For the text-containing cell, return its midpoint in (X, Y) coordinate format. 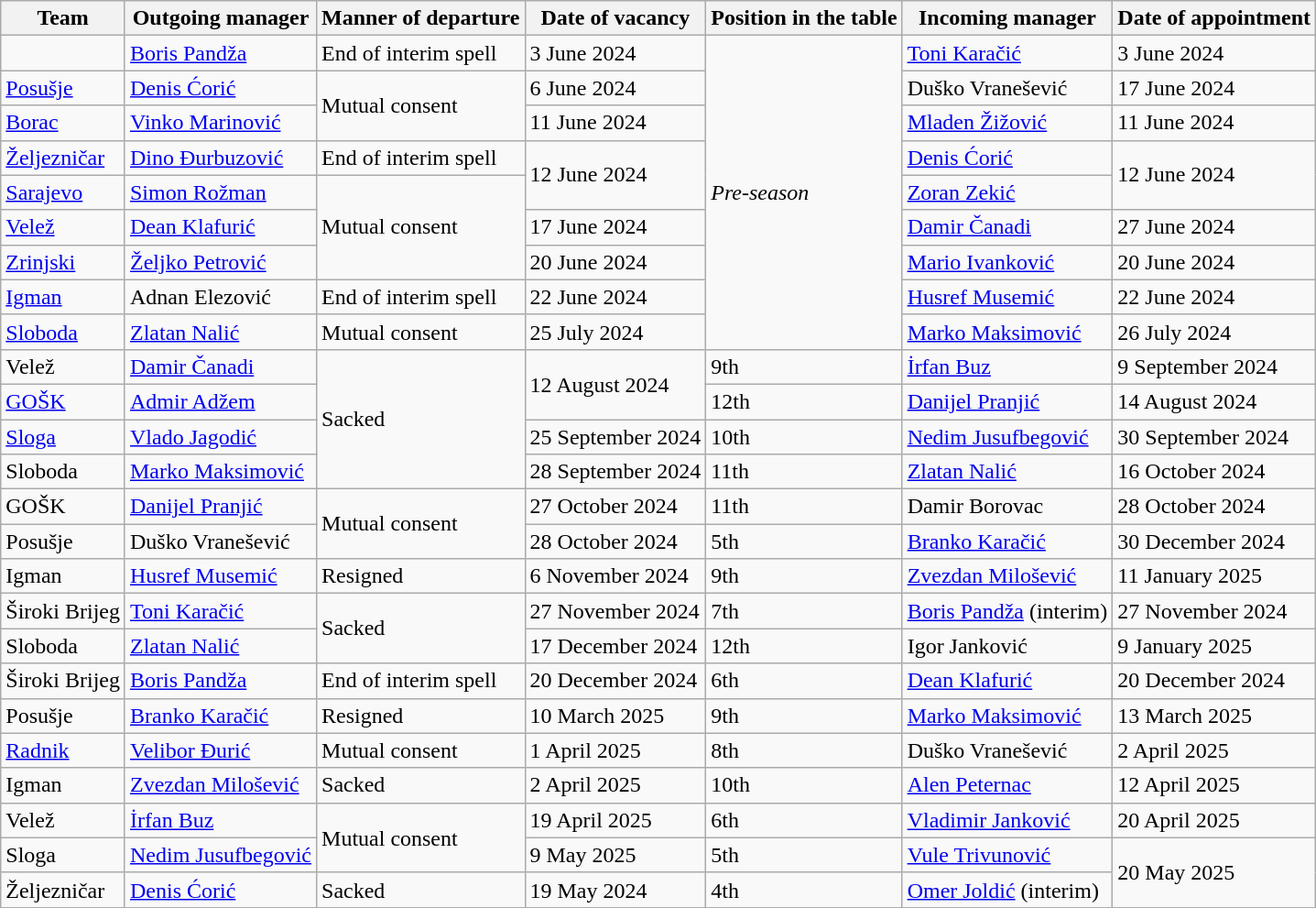
Adnan Elezović (220, 297)
28 September 2024 (615, 472)
17 December 2024 (615, 646)
9 May 2025 (615, 855)
20 April 2025 (1214, 820)
8th (804, 750)
16 October 2024 (1214, 472)
19 May 2024 (615, 890)
Željko Petrović (220, 262)
Vlado Jagodić (220, 437)
Igor Janković (1007, 646)
19 April 2025 (615, 820)
20 May 2025 (1214, 872)
9 September 2024 (1214, 366)
Manner of departure (421, 18)
Damir Borovac (1007, 507)
Vule Trivunović (1007, 855)
12 August 2024 (615, 384)
Pre-season (804, 192)
Radnik (63, 750)
Borac (63, 123)
14 August 2024 (1214, 401)
6 June 2024 (615, 88)
30 December 2024 (1214, 542)
26 July 2024 (1214, 332)
Velibor Đurić (220, 750)
Incoming manager (1007, 18)
4th (804, 890)
27 June 2024 (1214, 227)
Position in the table (804, 18)
Mladen Žižović (1007, 123)
25 September 2024 (615, 437)
6 November 2024 (615, 576)
Admir Adžem (220, 401)
Zoran Zekić (1007, 192)
Omer Joldić (interim) (1007, 890)
30 September 2024 (1214, 437)
Zrinjski (63, 262)
11 January 2025 (1214, 576)
Date of vacancy (615, 18)
Team (63, 18)
12 April 2025 (1214, 785)
Simon Rožman (220, 192)
7th (804, 611)
27 October 2024 (615, 507)
13 March 2025 (1214, 716)
25 July 2024 (615, 332)
9 January 2025 (1214, 646)
Outgoing manager (220, 18)
Dino Đurbuzović (220, 158)
Mario Ivanković (1007, 262)
Date of appointment (1214, 18)
Sarajevo (63, 192)
Boris Pandža (interim) (1007, 611)
Alen Peternac (1007, 785)
1 April 2025 (615, 750)
10 March 2025 (615, 716)
Vinko Marinović (220, 123)
Vladimir Janković (1007, 820)
